Search for the cell housing the specified text and yield its [X, Y] center coordinate. 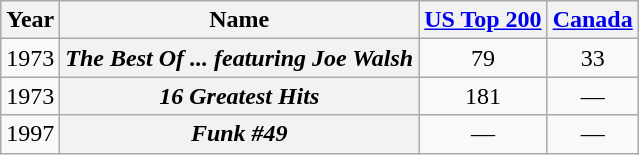
181 [483, 96]
79 [483, 58]
1997 [30, 134]
33 [592, 58]
Funk #49 [240, 134]
Year [30, 20]
Canada [592, 20]
16 Greatest Hits [240, 96]
Name [240, 20]
US Top 200 [483, 20]
The Best Of ... featuring Joe Walsh [240, 58]
